Capture the cell that displays the provided text and extract its [X, Y] central coordinate. 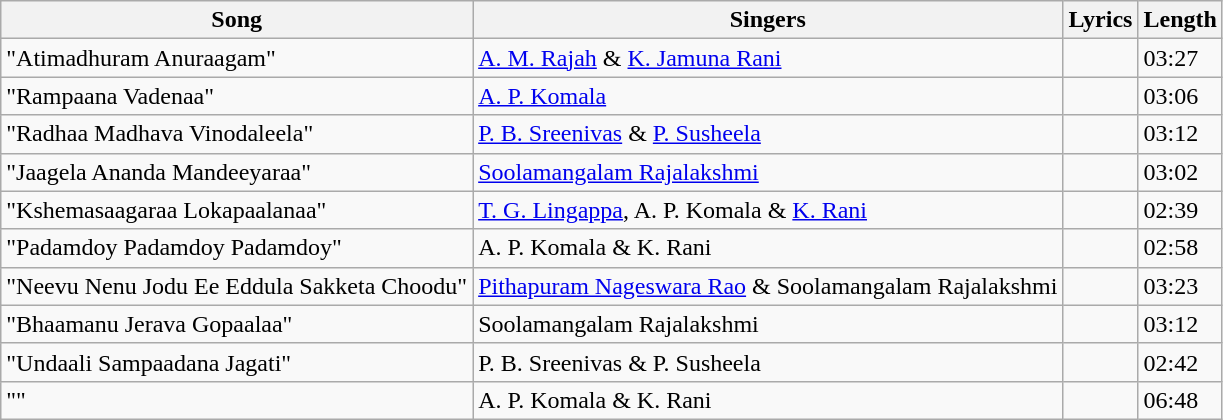
"Jaagela Ananda Mandeeyaraa" [237, 172]
A. P. Komala [768, 96]
Pithapuram Nageswara Rao & Soolamangalam Rajalakshmi [768, 286]
03:06 [1180, 96]
"" [237, 400]
03:23 [1180, 286]
02:42 [1180, 362]
Singers [768, 20]
"Bhaamanu Jerava Gopaalaa" [237, 324]
06:48 [1180, 400]
A. M. Rajah & K. Jamuna Rani [768, 58]
"Atimadhuram Anuraagam" [237, 58]
"Kshemasaagaraa Lokapaalanaa" [237, 210]
Song [237, 20]
"Undaali Sampaadana Jagati" [237, 362]
"Padamdoy Padamdoy Padamdoy" [237, 248]
02:39 [1180, 210]
"Neevu Nenu Jodu Ee Eddula Sakketa Choodu" [237, 286]
Length [1180, 20]
Lyrics [1100, 20]
03:02 [1180, 172]
03:27 [1180, 58]
"Rampaana Vadenaa" [237, 96]
T. G. Lingappa, A. P. Komala & K. Rani [768, 210]
02:58 [1180, 248]
"Radhaa Madhava Vinodaleela" [237, 134]
